Extract the [X, Y] coordinate from the center of the cell holding the provided text.  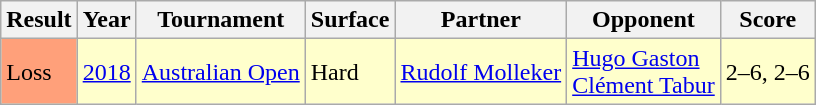
Year [106, 20]
Surface [350, 20]
Opponent [644, 20]
Loss [39, 72]
2–6, 2–6 [768, 72]
Rudolf Molleker [481, 72]
Tournament [220, 20]
Score [768, 20]
Partner [481, 20]
Hugo Gaston Clément Tabur [644, 72]
Result [39, 20]
Australian Open [220, 72]
Hard [350, 72]
2018 [106, 72]
